Pinpoint the cell where the given text exists, returning its (x, y) midpoint coordinate. 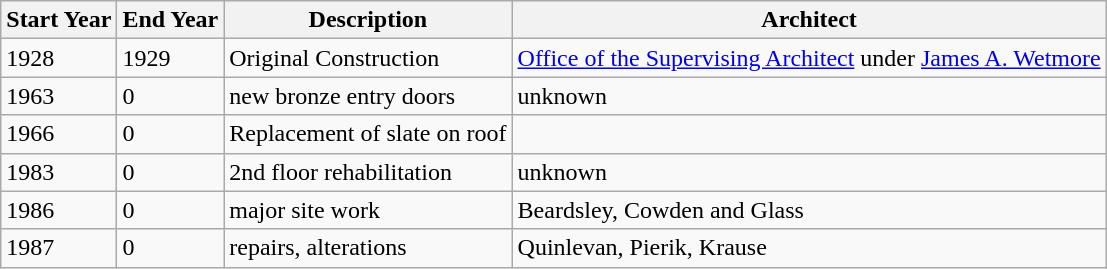
Replacement of slate on roof (368, 134)
1983 (59, 172)
1986 (59, 210)
Description (368, 20)
Office of the Supervising Architect under James A. Wetmore (809, 58)
1966 (59, 134)
1929 (170, 58)
repairs, alterations (368, 248)
1987 (59, 248)
1963 (59, 96)
Architect (809, 20)
new bronze entry doors (368, 96)
major site work (368, 210)
End Year (170, 20)
2nd floor rehabilitation (368, 172)
Beardsley, Cowden and Glass (809, 210)
Quinlevan, Pierik, Krause (809, 248)
Start Year (59, 20)
1928 (59, 58)
Original Construction (368, 58)
